Locate the cell with the specified text and output its [X, Y] center coordinate. 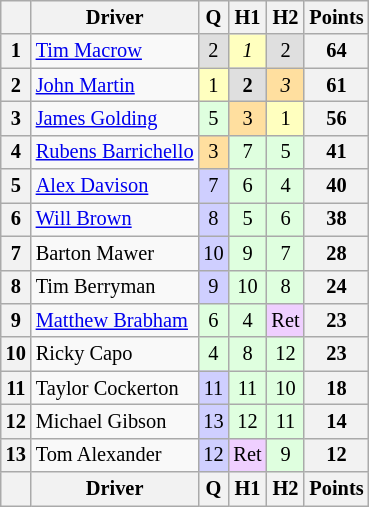
Alex Davison [115, 186]
Tim Macrow [115, 51]
18 [336, 388]
Ricky Capo [115, 354]
Will Brown [115, 219]
Michael Gibson [115, 421]
28 [336, 253]
Rubens Barrichello [115, 152]
James Golding [115, 118]
64 [336, 51]
14 [336, 421]
John Martin [115, 85]
Matthew Brabham [115, 320]
56 [336, 118]
40 [336, 186]
Tom Alexander [115, 455]
24 [336, 287]
61 [336, 85]
Tim Berryman [115, 287]
38 [336, 219]
Taylor Cockerton [115, 388]
41 [336, 152]
Barton Mawer [115, 253]
